Output the (x, y) coordinate of the center of the cell containing the given text.  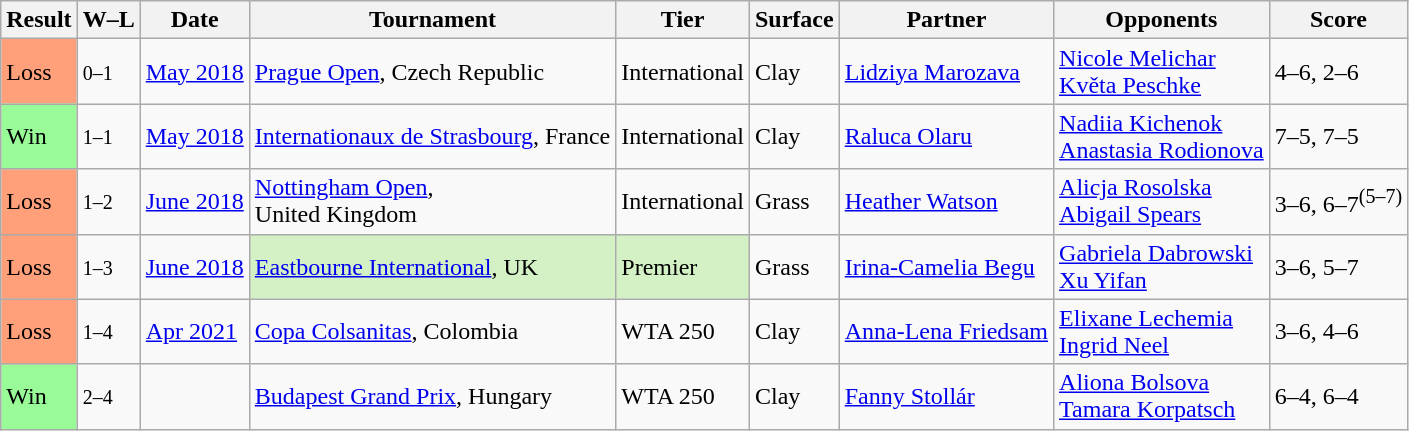
Heather Watson (946, 202)
Eastbourne International, UK (432, 266)
Internationaux de Strasbourg, France (432, 136)
Lidziya Marozava (946, 72)
Prague Open, Czech Republic (432, 72)
6–4, 6–4 (1338, 396)
Nicole Melichar Květa Peschke (1162, 72)
Nottingham Open, United Kingdom (432, 202)
3–6, 4–6 (1338, 332)
W–L (108, 20)
0–1 (108, 72)
Opponents (1162, 20)
Copa Colsanitas, Colombia (432, 332)
Raluca Olaru (946, 136)
2–4 (108, 396)
Score (1338, 20)
Surface (794, 20)
Partner (946, 20)
Irina-Camelia Begu (946, 266)
3–6, 5–7 (1338, 266)
Gabriela Dabrowski Xu Yifan (1162, 266)
Budapest Grand Prix, Hungary (432, 396)
1–4 (108, 332)
Elixane Lechemia Ingrid Neel (1162, 332)
Nadiia Kichenok Anastasia Rodionova (1162, 136)
Aliona Bolsova Tamara Korpatsch (1162, 396)
Date (194, 20)
Premier (683, 266)
3–6, 6–7(5–7) (1338, 202)
Anna-Lena Friedsam (946, 332)
Result (39, 20)
Tournament (432, 20)
1–2 (108, 202)
Apr 2021 (194, 332)
7–5, 7–5 (1338, 136)
Tier (683, 20)
1–3 (108, 266)
Fanny Stollár (946, 396)
4–6, 2–6 (1338, 72)
1–1 (108, 136)
Alicja Rosolska Abigail Spears (1162, 202)
